For the text-containing cell, return its midpoint in (X, Y) coordinate format. 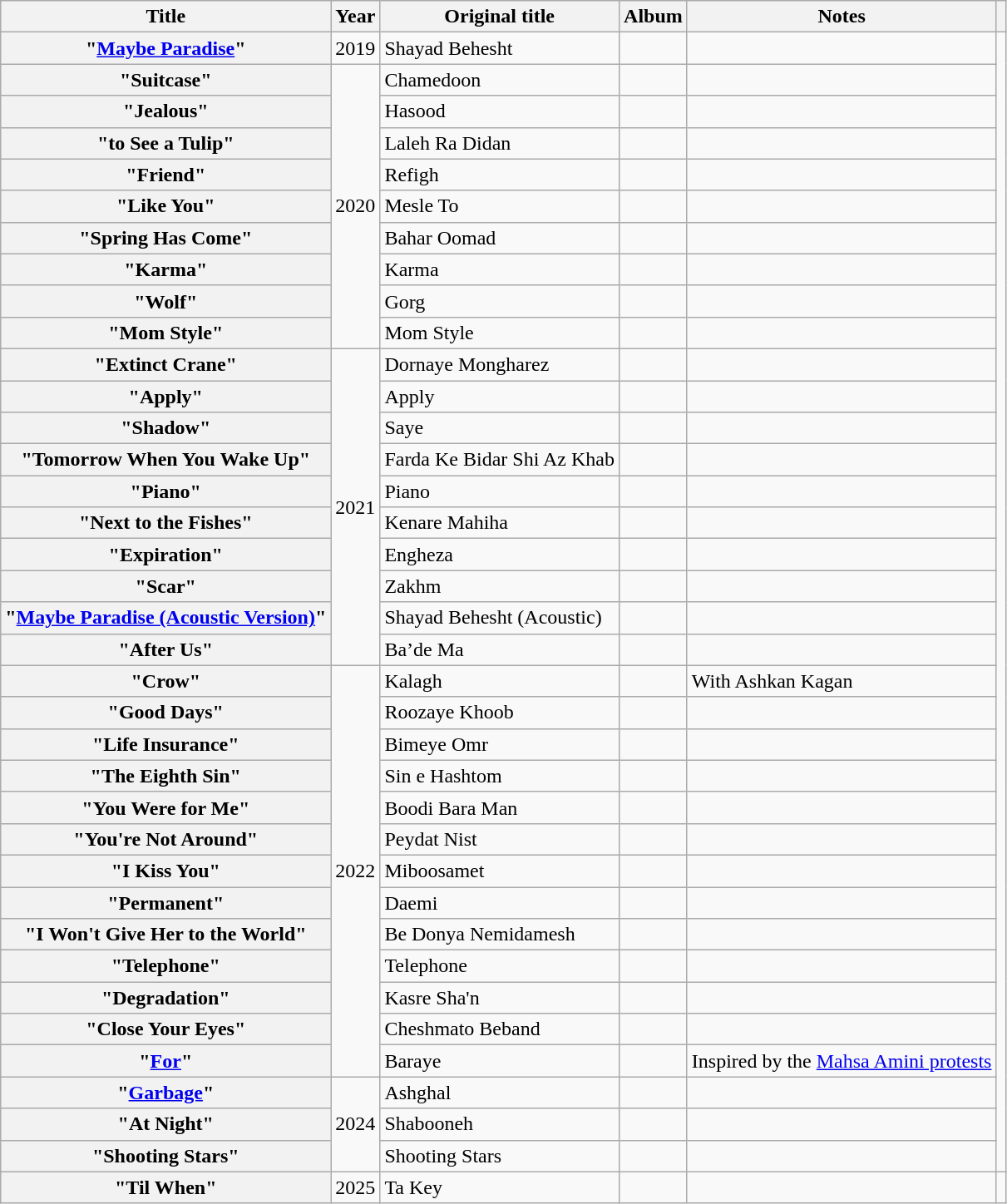
"For" (166, 1061)
Original title (500, 17)
"Degradation" (166, 998)
Ashghal (500, 1093)
Mom Style (500, 333)
"Til When" (166, 1187)
Piano (500, 491)
"After Us" (166, 649)
Gorg (500, 301)
Title (166, 17)
Inspired by the Mahsa Amini protests (842, 1061)
"Garbage" (166, 1093)
"Telephone" (166, 966)
With Ashkan Kagan (842, 681)
Engheza (500, 555)
2022 (356, 871)
Year (356, 17)
Farda Ke Bidar Shi Az Khab (500, 460)
Ta Key (500, 1187)
Kenare Mahiha (500, 523)
Chamedoon (500, 80)
"Shadow" (166, 428)
"Crow" (166, 681)
Album (654, 17)
"Suitcase" (166, 80)
"Expiration" (166, 555)
"Friend" (166, 175)
"Jealous" (166, 111)
Shayad Behesht (Acoustic) (500, 618)
Bahar Oomad (500, 238)
Daemi (500, 902)
Roozaye Khoob (500, 713)
2020 (356, 206)
Sin e Hashtom (500, 776)
2025 (356, 1187)
Kasre Sha'n (500, 998)
"Like You" (166, 206)
"Spring Has Come" (166, 238)
"Piano" (166, 491)
Zakhm (500, 586)
"Maybe Paradise" (166, 48)
Ba’de Ma (500, 649)
"Life Insurance" (166, 744)
"You're Not Around" (166, 839)
Peydat Nist (500, 839)
Shabooneh (500, 1124)
"to See a Tulip" (166, 143)
"Good Days" (166, 713)
"Close Your Eyes" (166, 1029)
"The Eighth Sin" (166, 776)
Notes (842, 17)
"Karma" (166, 269)
2024 (356, 1124)
Shayad Behesht (500, 48)
Laleh Ra Didan (500, 143)
Telephone (500, 966)
2019 (356, 48)
"Tomorrow When You Wake Up" (166, 460)
Hasood (500, 111)
2021 (356, 507)
Be Donya Nemidamesh (500, 935)
Apply (500, 397)
Shooting Stars (500, 1156)
Mesle To (500, 206)
"Shooting Stars" (166, 1156)
Kalagh (500, 681)
Bimeye Omr (500, 744)
"Apply" (166, 397)
"I Kiss You" (166, 871)
"Next to the Fishes" (166, 523)
"You Were for Me" (166, 807)
Miboosamet (500, 871)
"Wolf" (166, 301)
Baraye (500, 1061)
Karma (500, 269)
"Permanent" (166, 902)
"Mom Style" (166, 333)
Boodi Bara Man (500, 807)
"At Night" (166, 1124)
Cheshmato Beband (500, 1029)
Saye (500, 428)
"Scar" (166, 586)
Refigh (500, 175)
Dornaye Mongharez (500, 364)
"Maybe Paradise (Acoustic Version)" (166, 618)
"Extinct Crane" (166, 364)
"I Won't Give Her to the World" (166, 935)
